From the cell containing the given text, extract its center point as (x, y) coordinate. 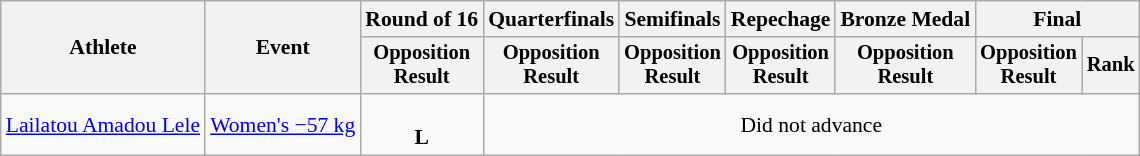
Semifinals (672, 19)
Repechage (781, 19)
Women's −57 kg (282, 124)
Round of 16 (422, 19)
Athlete (103, 48)
Did not advance (811, 124)
Bronze Medal (905, 19)
Rank (1111, 66)
L (422, 124)
Final (1057, 19)
Quarterfinals (551, 19)
Lailatou Amadou Lele (103, 124)
Event (282, 48)
